Return the (X, Y) coordinate for the center point of the cell that contains the specified text.  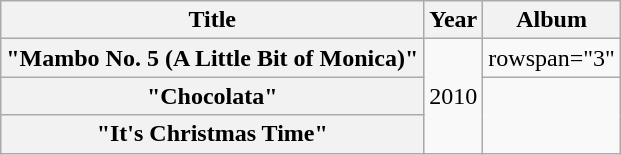
Album (552, 20)
Title (212, 20)
"Mambo No. 5 (A Little Bit of Monica)" (212, 58)
"It's Christmas Time" (212, 134)
rowspan="3" (552, 58)
"Chocolata" (212, 96)
2010 (454, 96)
Year (454, 20)
